Capture the cell that displays the provided text and extract its (X, Y) central coordinate. 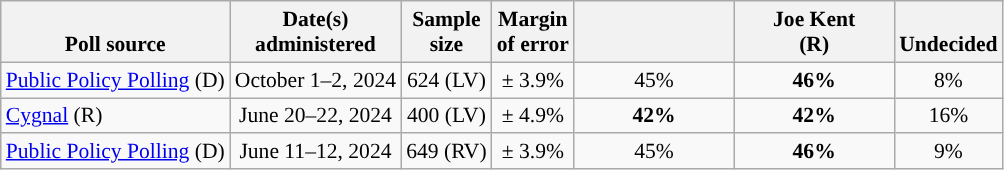
Date(s)administered (316, 32)
October 1–2, 2024 (316, 80)
Poll source (116, 32)
Undecided (948, 32)
624 (LV) (446, 80)
8% (948, 80)
649 (RV) (446, 152)
Samplesize (446, 32)
16% (948, 116)
Joe Kent(R) (814, 32)
Cygnal (R) (116, 116)
June 20–22, 2024 (316, 116)
9% (948, 152)
400 (LV) (446, 116)
Marginof error (533, 32)
± 4.9% (533, 116)
June 11–12, 2024 (316, 152)
